From the cell containing the given text, extract its center point as [X, Y] coordinate. 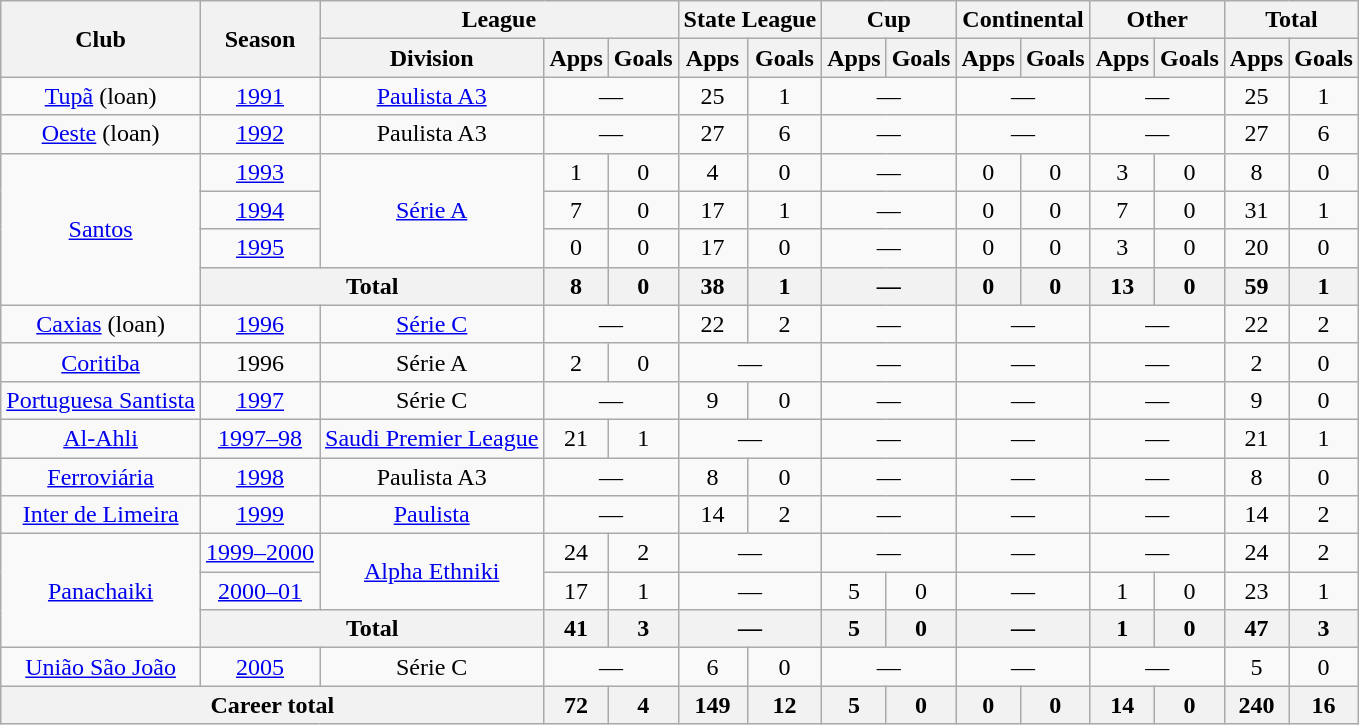
Panachaiki [101, 591]
31 [1256, 210]
Paulista [432, 515]
1998 [260, 477]
1997–98 [260, 438]
1995 [260, 248]
16 [1324, 705]
League [499, 20]
Portuguesa Santista [101, 400]
41 [576, 629]
Oeste (loan) [101, 134]
Coritiba [101, 362]
1992 [260, 134]
Santos [101, 229]
13 [1122, 286]
Al-Ahli [101, 438]
1999–2000 [260, 553]
Caxias (loan) [101, 324]
47 [1256, 629]
1991 [260, 96]
União São João [101, 667]
12 [784, 705]
Club [101, 39]
Continental [1023, 20]
Other [1157, 20]
Season [260, 39]
Ferroviária [101, 477]
23 [1256, 591]
20 [1256, 248]
Career total [272, 705]
1999 [260, 515]
59 [1256, 286]
Saudi Premier League [432, 438]
240 [1256, 705]
2005 [260, 667]
38 [712, 286]
Cup [889, 20]
State League [750, 20]
Division [432, 58]
149 [712, 705]
Alpha Ethniki [432, 572]
Inter de Limeira [101, 515]
1997 [260, 400]
Tupã (loan) [101, 96]
2000–01 [260, 591]
72 [576, 705]
1993 [260, 172]
1994 [260, 210]
